Scan for the cell matching the given text and deliver its (X, Y) coordinate at center. 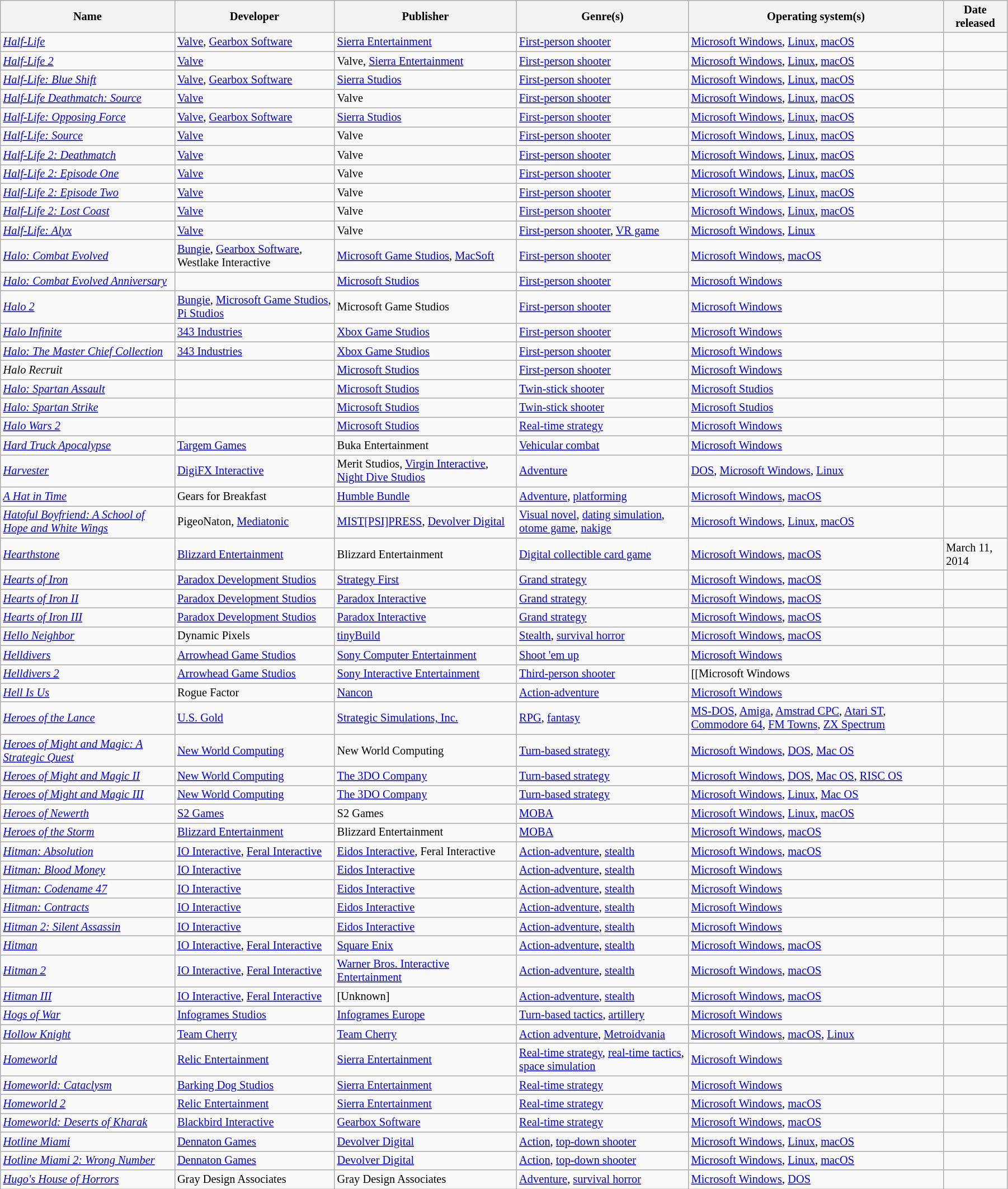
Eidos Interactive, Feral Interactive (426, 851)
DigiFX Interactive (255, 471)
U.S. Gold (255, 718)
Third-person shooter (602, 674)
Hell Is Us (87, 692)
Half-Life: Source (87, 136)
Homeworld (87, 1060)
Microsoft Windows, Linux, Mac OS (816, 795)
Half-Life 2: Lost Coast (87, 211)
Bungie, Gearbox Software, Westlake Interactive (255, 256)
Infogrames Europe (426, 1015)
Heroes of Might and Magic: A Strategic Quest (87, 751)
Halo Infinite (87, 332)
Buka Entertainment (426, 445)
Sony Interactive Entertainment (426, 674)
Hogs of War (87, 1015)
Targem Games (255, 445)
Half-Life Deathmatch: Source (87, 98)
Blackbird Interactive (255, 1122)
Hatoful Boyfriend: A School of Hope and White Wings (87, 522)
Microsoft Windows, DOS, Mac OS (816, 751)
Merit Studios, Virgin Interactive, Night Dive Studios (426, 471)
Half-Life 2 (87, 61)
Microsoft Game Studios (426, 307)
Half-Life: Blue Shift (87, 79)
Homeworld 2 (87, 1104)
Turn-based tactics, artillery (602, 1015)
Operating system(s) (816, 16)
Hugo's House of Horrors (87, 1179)
Heroes of the Storm (87, 832)
Date released (975, 16)
Adventure, survival horror (602, 1179)
Half-Life: Opposing Force (87, 117)
[Unknown] (426, 997)
Name (87, 16)
Halo: Combat Evolved (87, 256)
Half-Life: Alyx (87, 230)
Real-time strategy, real-time tactics, space simulation (602, 1060)
Hotline Miami 2: Wrong Number (87, 1160)
Half-Life (87, 42)
[[Microsoft Windows (816, 674)
Hitman (87, 945)
Halo: Combat Evolved Anniversary (87, 281)
Hearts of Iron (87, 579)
Infogrames Studios (255, 1015)
Action adventure, Metroidvania (602, 1034)
Hitman: Blood Money (87, 870)
Hitman 2 (87, 971)
Vehicular combat (602, 445)
Action-adventure (602, 692)
Homeworld: Deserts of Kharak (87, 1122)
Developer (255, 16)
Nancon (426, 692)
Visual novel, dating simulation, otome game, nakige (602, 522)
Hearts of Iron III (87, 617)
Half-Life 2: Deathmatch (87, 155)
Square Enix (426, 945)
Hard Truck Apocalypse (87, 445)
Hotline Miami (87, 1141)
A Hat in Time (87, 496)
Hearthstone (87, 554)
Valve, Sierra Entertainment (426, 61)
Halo Recruit (87, 370)
Hollow Knight (87, 1034)
tinyBuild (426, 636)
Dynamic Pixels (255, 636)
MIST[PSI]PRESS, Devolver Digital (426, 522)
Helldivers (87, 655)
Bungie, Microsoft Game Studios, Pi Studios (255, 307)
Homeworld: Cataclysm (87, 1085)
Shoot 'em up (602, 655)
Genre(s) (602, 16)
Half-Life 2: Episode Two (87, 192)
MS-DOS, Amiga, Amstrad CPC, Atari ST, Commodore 64, FM Towns, ZX Spectrum (816, 718)
Halo 2 (87, 307)
Publisher (426, 16)
DOS, Microsoft Windows, Linux (816, 471)
Microsoft Game Studios, MacSoft (426, 256)
Hitman III (87, 997)
Gearbox Software (426, 1122)
Microsoft Windows, Linux (816, 230)
Heroes of Might and Magic III (87, 795)
First-person shooter, VR game (602, 230)
Rogue Factor (255, 692)
Hitman: Codename 47 (87, 889)
Barking Dog Studios (255, 1085)
Helldivers 2 (87, 674)
Adventure (602, 471)
Halo: The Master Chief Collection (87, 351)
Halo Wars 2 (87, 426)
Microsoft Windows, macOS, Linux (816, 1034)
RPG, fantasy (602, 718)
Heroes of the Lance (87, 718)
Hello Neighbor (87, 636)
Halo: Spartan Strike (87, 408)
Strategy First (426, 579)
Hitman: Contracts (87, 908)
Warner Bros. Interactive Entertainment (426, 971)
Heroes of Might and Magic II (87, 776)
Microsoft Windows, DOS, Mac OS, RISC OS (816, 776)
Humble Bundle (426, 496)
Hitman: Absolution (87, 851)
Stealth, survival horror (602, 636)
Sony Computer Entertainment (426, 655)
Harvester (87, 471)
Hearts of Iron II (87, 598)
Halo: Spartan Assault (87, 389)
Gears for Breakfast (255, 496)
Digital collectible card game (602, 554)
Adventure, platforming (602, 496)
PigeoNaton, Mediatonic (255, 522)
Microsoft Windows, DOS (816, 1179)
March 11, 2014 (975, 554)
Heroes of Newerth (87, 814)
Half-Life 2: Episode One (87, 174)
Strategic Simulations, Inc. (426, 718)
Hitman 2: Silent Assassin (87, 927)
